Identify which cell holds the provided text, then report its (x, y) central coordinate. 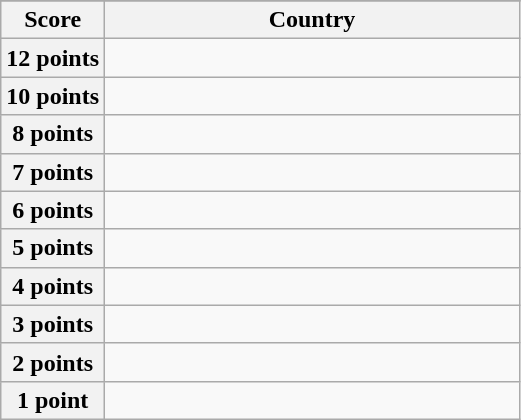
4 points (53, 286)
12 points (53, 58)
3 points (53, 324)
10 points (53, 96)
Score (53, 20)
6 points (53, 210)
7 points (53, 172)
8 points (53, 134)
5 points (53, 248)
Country (312, 20)
2 points (53, 362)
1 point (53, 400)
